Identify which cell holds the provided text, then report its (x, y) central coordinate. 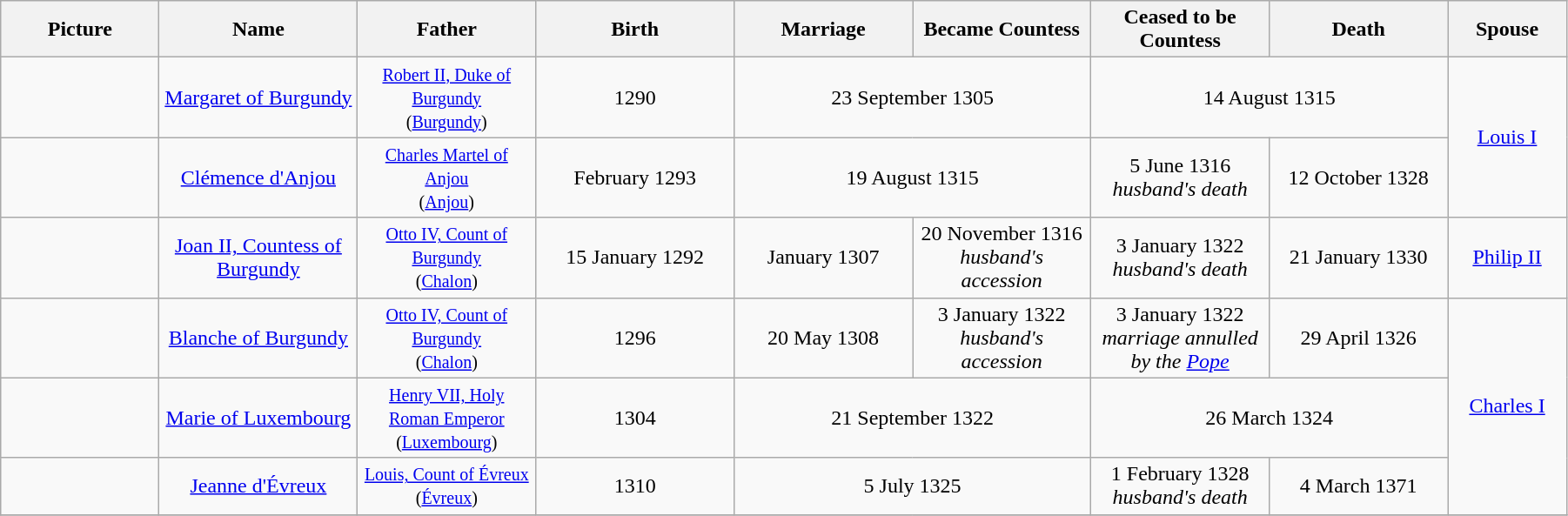
1310 (635, 486)
14 August 1315 (1270, 97)
Joan II, Countess of Burgundy (258, 258)
26 March 1324 (1270, 418)
Charles Martel of Anjou(Anjou) (447, 178)
Clémence d'Anjou (258, 178)
Picture (80, 30)
Henry VII, Holy Roman Emperor (Luxembourg) (447, 418)
1290 (635, 97)
Louis, Count of Évreux(Évreux) (447, 486)
15 January 1292 (635, 258)
Ceased to be Countess (1180, 30)
Name (258, 30)
Robert II, Duke of Burgundy(Burgundy) (447, 97)
21 January 1330 (1359, 258)
3 January 1322marriage annulled by the Pope (1180, 338)
Marie of Luxembourg (258, 418)
12 October 1328 (1359, 178)
20 May 1308 (823, 338)
3 January 1322husband's death (1180, 258)
Jeanne d'Évreux (258, 486)
29 April 1326 (1359, 338)
Became Countess (1002, 30)
Blanche of Burgundy (258, 338)
5 June 1316husband's death (1180, 178)
Birth (635, 30)
3 January 1322husband's accession (1002, 338)
1296 (635, 338)
Death (1359, 30)
19 August 1315 (913, 178)
23 September 1305 (913, 97)
21 September 1322 (913, 418)
January 1307 (823, 258)
5 July 1325 (913, 486)
20 November 1316husband's accession (1002, 258)
4 March 1371 (1359, 486)
February 1293 (635, 178)
Father (447, 30)
1 February 1328husband's death (1180, 486)
Spouse (1507, 30)
Louis I (1507, 137)
Charles I (1507, 405)
Philip II (1507, 258)
Marriage (823, 30)
1304 (635, 418)
Margaret of Burgundy (258, 97)
